Capture the cell that displays the provided text and extract its (x, y) central coordinate. 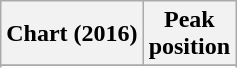
Chart (2016) (72, 34)
Peak position (189, 34)
